Locate the cell with the specified text and output its [x, y] center coordinate. 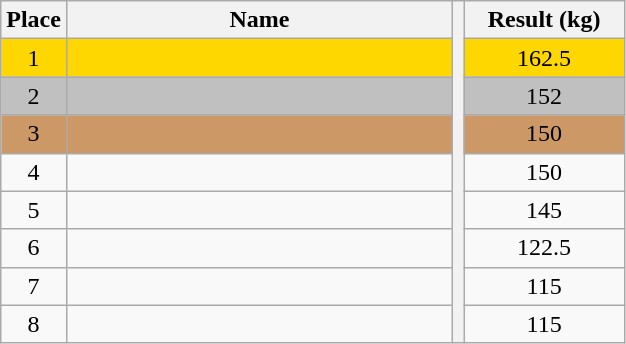
Place [34, 20]
4 [34, 172]
6 [34, 248]
Result (kg) [544, 20]
5 [34, 210]
8 [34, 324]
122.5 [544, 248]
7 [34, 286]
152 [544, 96]
1 [34, 58]
2 [34, 96]
145 [544, 210]
162.5 [544, 58]
Name [259, 20]
3 [34, 134]
